Extract the (x, y) coordinate from the center of the cell holding the provided text.  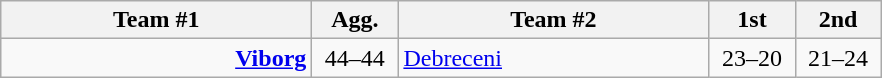
Viborg (156, 58)
Debreceni (554, 58)
Team #2 (554, 20)
Team #1 (156, 20)
23–20 (752, 58)
2nd (838, 20)
44–44 (355, 58)
21–24 (838, 58)
1st (752, 20)
Agg. (355, 20)
